Return [x, y] of the center of cell containing provided text 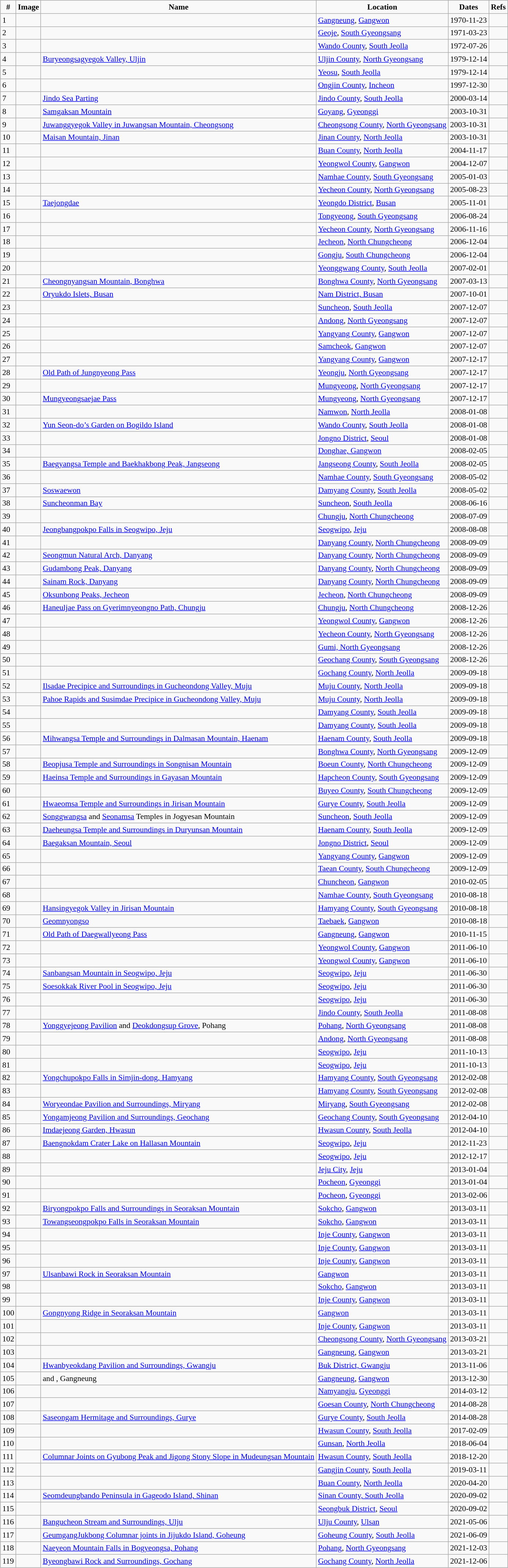
Haneuljae Pass on Gyerimnyeongno Path, Chungju [178, 608]
2005-08-23 [469, 190]
2005-01-03 [469, 177]
Old Path of Jungnyeong Pass [178, 373]
98 [8, 1287]
48 [8, 634]
Name [178, 7]
23 [8, 308]
99 [8, 1300]
75 [8, 987]
Gunsan, North Jeolla [382, 1444]
Gongnyong Ridge in Seoraksan Mountain [178, 1313]
Boeun County, North Chungcheong [382, 764]
119 [8, 1561]
11 [8, 151]
Imdaejeong Garden, Hwasun [178, 1130]
Baengnokdam Crater Lake on Hallasan Mountain [178, 1143]
81 [8, 1065]
Woryeondae Pavilion and Surroundings, Miryang [178, 1104]
104 [8, 1365]
Jangseong County, South Jeolla [382, 464]
30 [8, 399]
100 [8, 1313]
5 [8, 72]
94 [8, 1235]
2000-03-14 [469, 99]
and , Gangneung [178, 1378]
2005-11-01 [469, 203]
GeumgangJukbong Columnar joints in Jijukdo Island, Goheung [178, 1535]
62 [8, 817]
38 [8, 503]
Tongyeong, South Gyeongsang [382, 216]
105 [8, 1378]
19 [8, 255]
Taejongdae [178, 203]
Taebaek, Gangwon [382, 921]
33 [8, 438]
Sainam Rock, Danyang [178, 582]
53 [8, 699]
9 [8, 125]
52 [8, 686]
2021-05-06 [469, 1522]
2012-11-23 [469, 1143]
65 [8, 856]
Gongju, South Chungcheong [382, 255]
73 [8, 961]
1972-07-26 [469, 46]
21 [8, 281]
Buryeongsagyegok Valley, Uljin [178, 59]
Sanbangsan Mountain in Seogwipo, Jeju [178, 973]
24 [8, 320]
Soswaewon [178, 490]
116 [8, 1522]
68 [8, 895]
29 [8, 386]
96 [8, 1261]
Yongamjeong Pavilion and Surroundings, Geochang [178, 1117]
40 [8, 529]
Beopjusa Temple and Surroundings in Songnisan Mountain [178, 764]
102 [8, 1339]
97 [8, 1274]
Taean County, South Chungcheong [382, 869]
Yonggyejeong Pavilion and Deokdongsup Grove, Pohang [178, 1026]
15 [8, 203]
76 [8, 1000]
Juwanggyegok Valley in Juwangsan Mountain, Cheongsong [178, 125]
2 [8, 33]
37 [8, 490]
Namwon, North Jeolla [382, 412]
Jinan County, North Jeolla [382, 137]
41 [8, 543]
Mungyeongsaejae Pass [178, 399]
2008-08-08 [469, 529]
60 [8, 791]
28 [8, 373]
2004-11-17 [469, 151]
Oksunbong Peaks, Jecheon [178, 595]
14 [8, 190]
Miryang, South Gyeongsang [382, 1104]
2006-11-16 [469, 229]
Goesan County, North Chungcheong [382, 1404]
89 [8, 1169]
74 [8, 973]
Jindo Sea Parting [178, 99]
Gumi, North Gyeongsang [382, 647]
2018-12-20 [469, 1457]
Bangucheon Stream and Surroundings, Ulju [178, 1522]
44 [8, 582]
2007-03-13 [469, 281]
Saseongam Hermitage and Surroundings, Gurye [178, 1418]
36 [8, 477]
Biryongpokpo Falls and Surroundings in Seoraksan Mountain [178, 1209]
2013-11-06 [469, 1365]
46 [8, 608]
Yeongdo District, Busan [382, 203]
Yeongju, North Gyeongsang [382, 373]
Dates [469, 7]
Haeinsa Temple and Surroundings in Gayasan Mountain [178, 778]
27 [8, 360]
Suncheonman Bay [178, 503]
3 [8, 46]
2010-11-15 [469, 934]
1 [8, 20]
13 [8, 177]
95 [8, 1248]
57 [8, 752]
Image [29, 7]
17 [8, 229]
117 [8, 1535]
107 [8, 1404]
2021-12-06 [469, 1561]
1970-11-23 [469, 20]
1997-12-30 [469, 85]
Yeosu, South Jeolla [382, 72]
47 [8, 621]
Cheongnyangsan Mountain, Bonghwa [178, 281]
55 [8, 726]
2020-04-20 [469, 1483]
Old Path of Daegwallyeong Pass [178, 934]
# [8, 7]
103 [8, 1352]
Nam District, Busan [382, 294]
Geomnyongso [178, 921]
Buyeo County, South Chungcheong [382, 791]
25 [8, 334]
78 [8, 1026]
Samcheok, Gangwon [382, 346]
85 [8, 1117]
16 [8, 216]
Namyangju, Gyeonggi [382, 1391]
88 [8, 1156]
70 [8, 921]
101 [8, 1326]
Byeongbawi Rock and Surroundings, Gochang [178, 1561]
2007-10-01 [469, 294]
Chuncheon, Gangwon [382, 882]
50 [8, 660]
59 [8, 778]
Baegaksan Mountain, Seoul [178, 843]
2010-02-05 [469, 882]
Refs [498, 7]
Ongjin County, Incheon [382, 85]
Yun Seon-do’s Garden on Bogildo Island [178, 425]
Ulju County, Ulsan [382, 1522]
51 [8, 673]
115 [8, 1509]
42 [8, 555]
Songgwangsa and Seonamsa Temples in Jogyesan Mountain [178, 817]
Sinan County, South Jeolla [382, 1496]
63 [8, 830]
Jeongbangpokpo Falls in Seogwipo, Jeju [178, 529]
Samgaksan Mountain [178, 111]
90 [8, 1182]
49 [8, 647]
2004-12-07 [469, 164]
Yeonggwang County, South Jeolla [382, 268]
92 [8, 1209]
8 [8, 111]
2014-03-12 [469, 1391]
Hapcheon County, South Gyeongsang [382, 778]
Mihwangsa Temple and Surroundings in Dalmasan Mountain, Haenam [178, 738]
Seomdeungbando Peninsula in Gageodo Island, Shinan [178, 1496]
10 [8, 137]
77 [8, 1013]
Yongchupokpo Falls in Simjin-dong, Hamyang [178, 1078]
2008-06-16 [469, 503]
Geoje, South Gyeongsang [382, 33]
87 [8, 1143]
2013-02-06 [469, 1196]
Jeju City, Jeju [382, 1169]
69 [8, 908]
Buk District, Gwangju [382, 1365]
54 [8, 712]
106 [8, 1391]
Naeyeon Mountain Falls in Bogyeongsa, Pohang [178, 1548]
Gudambong Peak, Danyang [178, 569]
6 [8, 85]
Gangjin County, South Jeolla [382, 1470]
Daeheungsa Temple and Surroundings in Duryunsan Mountain [178, 830]
61 [8, 804]
83 [8, 1091]
35 [8, 464]
Seongbuk District, Seoul [382, 1509]
114 [8, 1496]
34 [8, 451]
45 [8, 595]
Ilsadae Precipice and Surroundings in Gucheondong Valley, Muju [178, 686]
86 [8, 1130]
Ulsanbawi Rock in Seoraksan Mountain [178, 1274]
Goheung County, South Jeolla [382, 1535]
66 [8, 869]
72 [8, 947]
22 [8, 294]
32 [8, 425]
91 [8, 1196]
12 [8, 164]
113 [8, 1483]
4 [8, 59]
20 [8, 268]
Hansingyegok Valley in Jirisan Mountain [178, 908]
82 [8, 1078]
2019-03-11 [469, 1470]
Baegyangsa Temple and Baekhakbong Peak, Jangseong [178, 464]
112 [8, 1470]
Soesokkak River Pool in Seogwipo, Jeju [178, 987]
26 [8, 346]
84 [8, 1104]
18 [8, 242]
Oryukdo Islets, Busan [178, 294]
7 [8, 99]
93 [8, 1222]
67 [8, 882]
80 [8, 1052]
43 [8, 569]
118 [8, 1548]
Columnar Joints on Gyubong Peak and Jigong Stony Slope in Mudeungsan Mountain [178, 1457]
39 [8, 517]
Location [382, 7]
31 [8, 412]
Maisan Mountain, Jinan [178, 137]
108 [8, 1418]
Goyang, Gyeonggi [382, 111]
Hwanbyeokdang Pavilion and Surroundings, Gwangju [178, 1365]
56 [8, 738]
Pahoe Rapids and Susimdae Precipice in Gucheondong Valley, Muju [178, 699]
1971-03-23 [469, 33]
2013-12-30 [469, 1378]
Uljin County, North Gyeongsang [382, 59]
2012-12-17 [469, 1156]
71 [8, 934]
109 [8, 1431]
Seongmun Natural Arch, Danyang [178, 555]
2018-06-04 [469, 1444]
2007-02-01 [469, 268]
64 [8, 843]
Towangseongpokpo Falls in Seoraksan Mountain [178, 1222]
Hwaeomsa Temple and Surroundings in Jirisan Mountain [178, 804]
58 [8, 764]
2008-07-09 [469, 517]
2021-12-03 [469, 1548]
2021-06-09 [469, 1535]
2006-08-24 [469, 216]
79 [8, 1039]
2017-02-09 [469, 1431]
Donghae, Gangwon [382, 451]
111 [8, 1457]
110 [8, 1444]
